For the text-containing cell, return its midpoint in (X, Y) coordinate format. 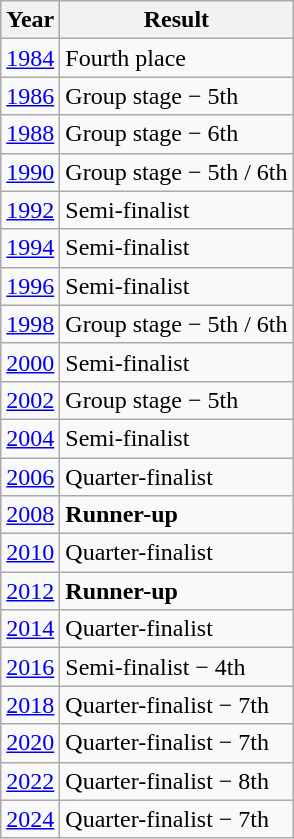
Quarter-finalist − 8th (176, 781)
2022 (30, 781)
2020 (30, 743)
2006 (30, 477)
Fourth place (176, 58)
Semi-finalist − 4th (176, 667)
1984 (30, 58)
2016 (30, 667)
1992 (30, 210)
Group stage − 6th (176, 134)
2014 (30, 629)
1988 (30, 134)
2024 (30, 819)
2010 (30, 553)
1994 (30, 248)
2018 (30, 705)
1998 (30, 324)
2000 (30, 362)
Result (176, 20)
2002 (30, 400)
1986 (30, 96)
1996 (30, 286)
Year (30, 20)
2004 (30, 438)
2012 (30, 591)
2008 (30, 515)
1990 (30, 172)
